From the cell containing the given text, extract its center point as [x, y] coordinate. 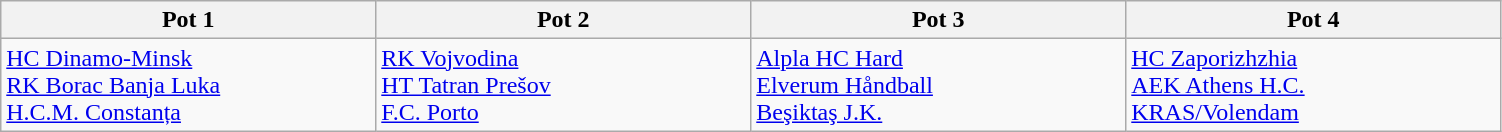
HC Dinamo-Minsk RK Borac Banja Luka H.C.M. Constanța [188, 85]
RK Vojvodina HT Tatran Prešov F.C. Porto [564, 85]
HC Zaporizhzhia AEK Athens H.C. KRAS/Volendam [1314, 85]
Alpla HC Hard Elverum Håndball Beşiktaş J.K. [938, 85]
Pot 1 [188, 20]
Pot 4 [1314, 20]
Pot 3 [938, 20]
Pot 2 [564, 20]
